Capture the cell that displays the provided text and extract its [x, y] central coordinate. 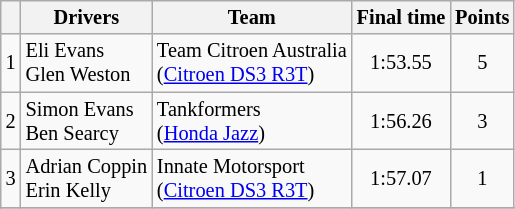
Tankformers (Honda Jazz) [252, 121]
5 [482, 63]
Simon Evans Ben Searcy [86, 121]
1:53.55 [402, 63]
Adrian Coppin Erin Kelly [86, 178]
Team [252, 17]
Innate Motorsport (Citroen DS3 R3T) [252, 178]
Final time [402, 17]
Eli Evans Glen Weston [86, 63]
Team Citroen Australia (Citroen DS3 R3T) [252, 63]
Points [482, 17]
Drivers [86, 17]
2 [11, 121]
1:56.26 [402, 121]
1:57.07 [402, 178]
